Detect which cell encompasses the target text, then output its (x, y) center coordinate. 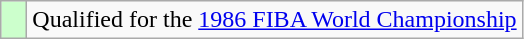
Qualified for the 1986 FIBA World Championship (274, 20)
